Detect which cell encompasses the target text, then output its (x, y) center coordinate. 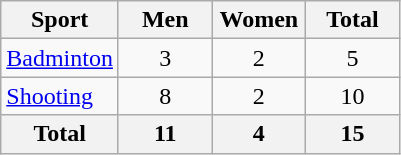
3 (165, 58)
Women (259, 20)
Shooting (60, 96)
15 (353, 134)
5 (353, 58)
Men (165, 20)
4 (259, 134)
8 (165, 96)
Sport (60, 20)
10 (353, 96)
Badminton (60, 58)
11 (165, 134)
